Capture the cell that displays the provided text and extract its (x, y) central coordinate. 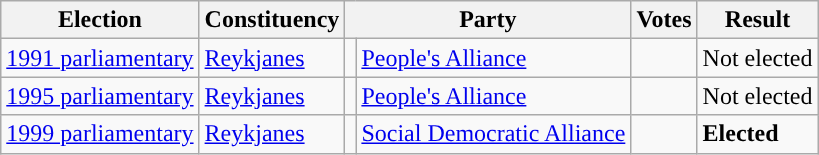
Party (488, 20)
Social Democratic Alliance (494, 134)
Elected (758, 134)
1995 parliamentary (100, 96)
1999 parliamentary (100, 134)
Constituency (272, 20)
Votes (664, 20)
Result (758, 20)
Election (100, 20)
1991 parliamentary (100, 58)
